Extract the [x, y] coordinate from the center of the cell holding the provided text.  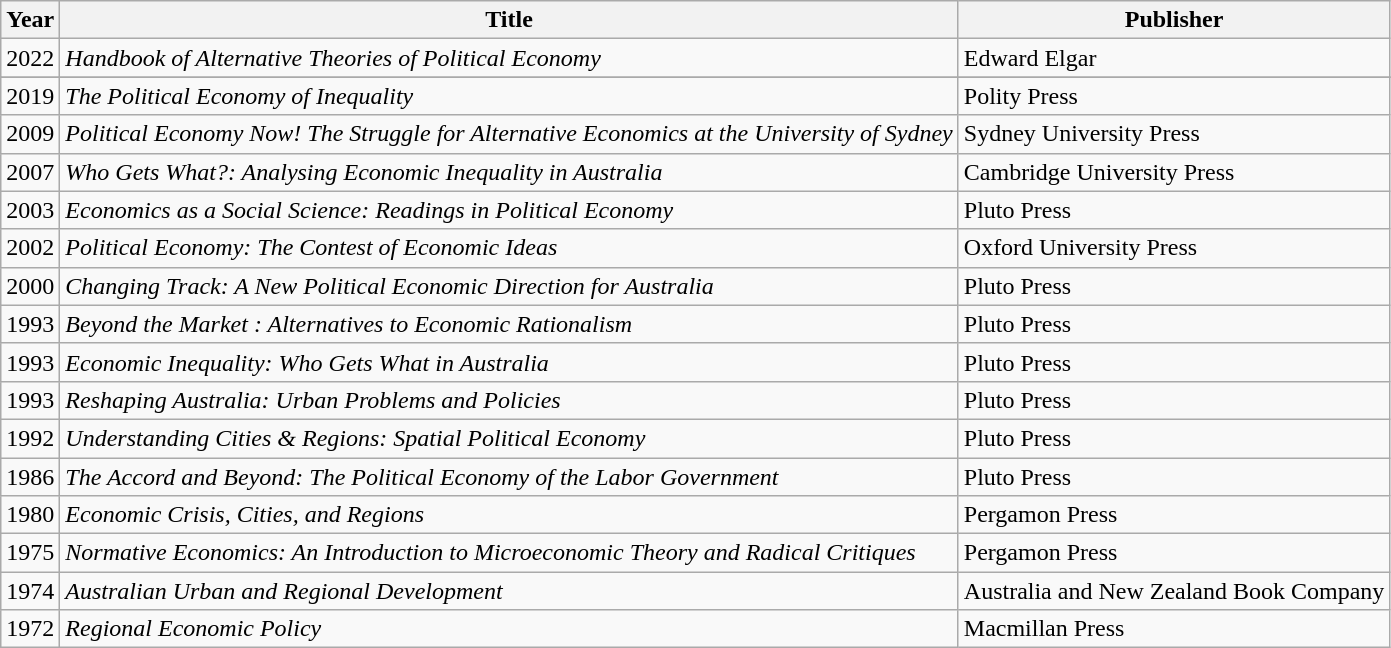
Australia and New Zealand Book Company [1174, 591]
Changing Track: A New Political Economic Direction for Australia [509, 286]
Reshaping Australia: Urban Problems and Policies [509, 400]
Political Economy Now! The Struggle for Alternative Economics at the University of Sydney [509, 134]
2003 [30, 210]
2009 [30, 134]
Macmillan Press [1174, 629]
Beyond the Market : Alternatives to Economic Rationalism [509, 324]
The Political Economy of Inequality [509, 96]
2000 [30, 286]
Regional Economic Policy [509, 629]
Oxford University Press [1174, 248]
1974 [30, 591]
2002 [30, 248]
The Accord and Beyond: The Political Economy of the Labor Government [509, 477]
Sydney University Press [1174, 134]
Cambridge University Press [1174, 172]
Understanding Cities & Regions: Spatial Political Economy [509, 438]
Who Gets What?: Analysing Economic Inequality in Australia [509, 172]
Edward Elgar [1174, 58]
Title [509, 20]
2007 [30, 172]
Year [30, 20]
1972 [30, 629]
Normative Economics: An Introduction to Microeconomic Theory and Radical Critiques [509, 553]
1980 [30, 515]
Economic Inequality: Who Gets What in Australia [509, 362]
1992 [30, 438]
Australian Urban and Regional Development [509, 591]
2019 [30, 96]
2022 [30, 58]
Handbook of Alternative Theories of Political Economy [509, 58]
Economic Crisis, Cities, and Regions [509, 515]
1975 [30, 553]
1986 [30, 477]
Political Economy: The Contest of Economic Ideas [509, 248]
Polity Press [1174, 96]
Publisher [1174, 20]
Economics as a Social Science: Readings in Political Economy [509, 210]
